Search for the cell housing the specified text and yield its [X, Y] center coordinate. 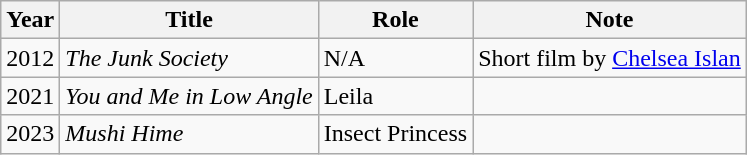
Role [395, 20]
Short film by Chelsea Islan [610, 58]
Insect Princess [395, 134]
The Junk Society [189, 58]
Mushi Hime [189, 134]
You and Me in Low Angle [189, 96]
2023 [30, 134]
Note [610, 20]
N/A [395, 58]
Year [30, 20]
2012 [30, 58]
2021 [30, 96]
Title [189, 20]
Leila [395, 96]
